Search for the cell housing the specified text and yield its [X, Y] center coordinate. 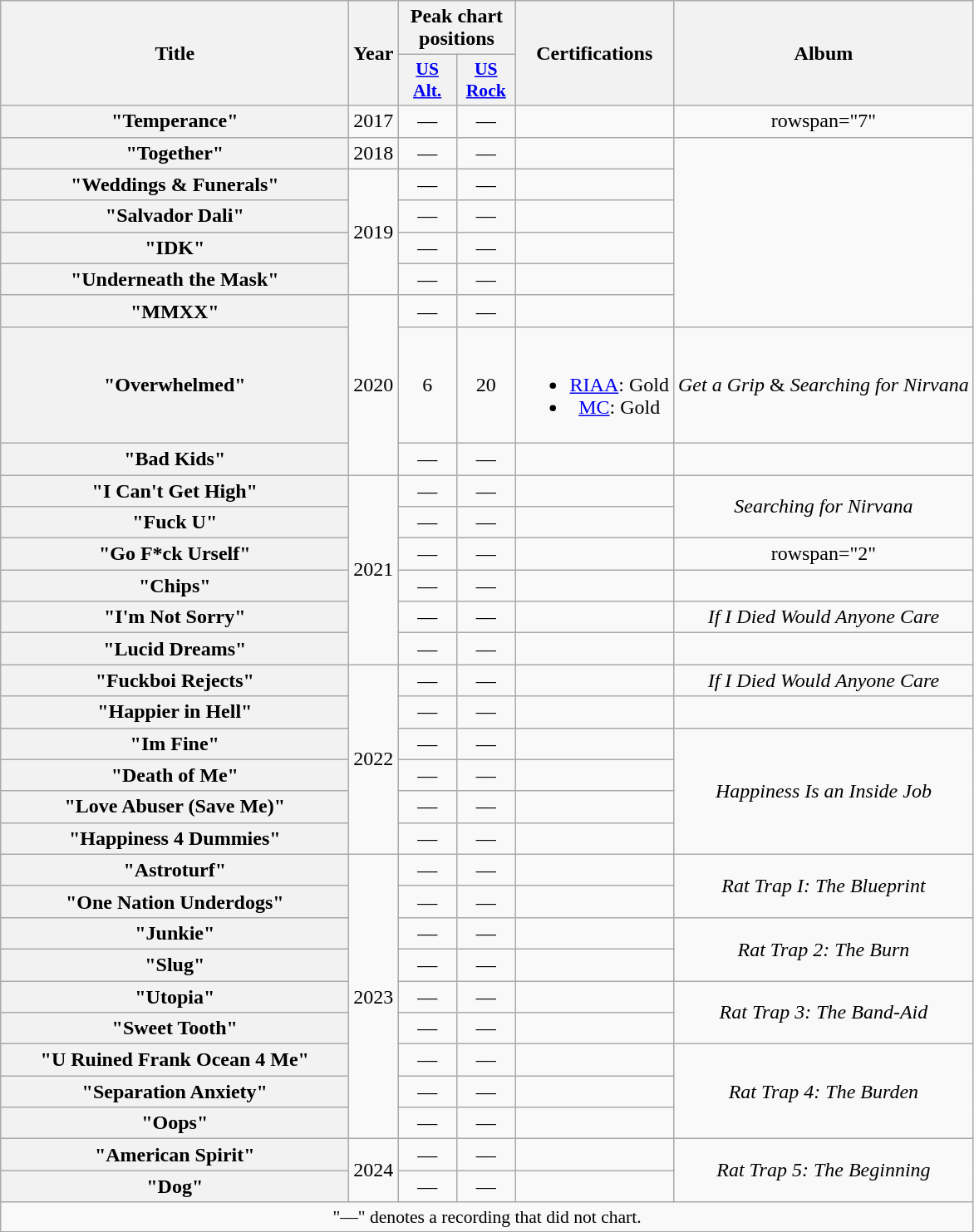
rowspan="2" [823, 554]
"Utopia" [175, 996]
Get a Grip & Searching for Nirvana [823, 385]
"Death of Me" [175, 775]
"American Spirit" [175, 1155]
"Fuck U" [175, 523]
"Bad Kids" [175, 459]
2024 [374, 1171]
"Love Abuser (Save Me)" [175, 807]
"Weddings & Funerals" [175, 184]
"Overwhelmed" [175, 385]
USAlt. [427, 80]
Peak chart positions [457, 28]
"Astroturf" [175, 870]
"Dog" [175, 1186]
2022 [374, 759]
2019 [374, 232]
"Salvador Dali" [175, 216]
USRock [485, 80]
Rat Trap 2: The Burn [823, 949]
2017 [374, 121]
Rat Trap 3: The Band-Aid [823, 1012]
Happiness Is an Inside Job [823, 791]
"Temperance" [175, 121]
Rat Trap 5: The Beginning [823, 1171]
rowspan="7" [823, 121]
6 [427, 385]
Album [823, 53]
Title [175, 53]
"Go F*ck Urself" [175, 554]
"Chips" [175, 586]
"Fuckboi Rejects" [175, 680]
20 [485, 385]
2023 [374, 997]
"MMXX" [175, 311]
2021 [374, 570]
"Underneath the Mask" [175, 279]
"Im Fine" [175, 744]
"IDK" [175, 248]
Year [374, 53]
"U Ruined Frank Ocean 4 Me" [175, 1060]
"Separation Anxiety" [175, 1092]
RIAA: GoldMC: Gold [594, 385]
"I'm Not Sorry" [175, 617]
"Oops" [175, 1123]
"Junkie" [175, 933]
Rat Trap I: The Blueprint [823, 886]
"Happiness 4 Dummies" [175, 838]
"I Can't Get High" [175, 491]
2020 [374, 385]
"Slug" [175, 964]
Rat Trap 4: The Burden [823, 1092]
"—" denotes a recording that did not chart. [487, 1217]
"Sweet Tooth" [175, 1028]
"One Nation Underdogs" [175, 901]
"Together" [175, 153]
Searching for Nirvana [823, 507]
Certifications [594, 53]
"Happier in Hell" [175, 712]
2018 [374, 153]
"Lucid Dreams" [175, 649]
